Find where the given text appears and provide that cell's center as (x, y) coordinate. 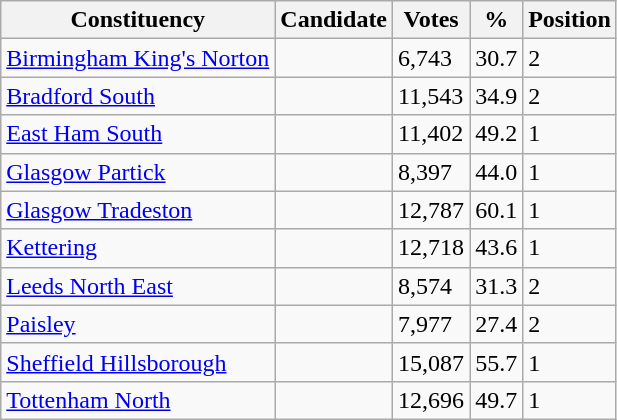
55.7 (496, 362)
Glasgow Partick (138, 172)
44.0 (496, 172)
Constituency (138, 20)
Position (570, 20)
Bradford South (138, 96)
31.3 (496, 286)
6,743 (432, 58)
8,397 (432, 172)
Paisley (138, 324)
60.1 (496, 210)
7,977 (432, 324)
East Ham South (138, 134)
34.9 (496, 96)
Candidate (334, 20)
Sheffield Hillsborough (138, 362)
Birmingham King's Norton (138, 58)
11,543 (432, 96)
49.2 (496, 134)
% (496, 20)
15,087 (432, 362)
12,718 (432, 248)
12,787 (432, 210)
27.4 (496, 324)
Leeds North East (138, 286)
Glasgow Tradeston (138, 210)
Kettering (138, 248)
8,574 (432, 286)
43.6 (496, 248)
11,402 (432, 134)
30.7 (496, 58)
49.7 (496, 400)
12,696 (432, 400)
Votes (432, 20)
Tottenham North (138, 400)
